Pinpoint the cell where the given text exists, returning its (x, y) midpoint coordinate. 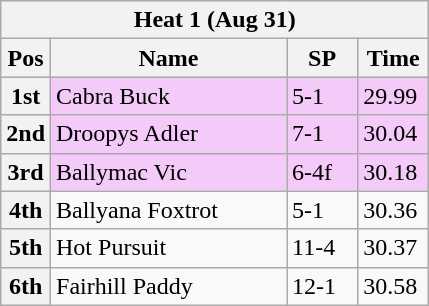
Time (394, 58)
Cabra Buck (169, 96)
12-1 (322, 286)
6-4f (322, 172)
Ballyana Foxtrot (169, 210)
7-1 (322, 134)
2nd (26, 134)
30.04 (394, 134)
Ballymac Vic (169, 172)
Hot Pursuit (169, 248)
6th (26, 286)
Name (169, 58)
4th (26, 210)
SP (322, 58)
30.58 (394, 286)
30.37 (394, 248)
30.18 (394, 172)
3rd (26, 172)
29.99 (394, 96)
Fairhill Paddy (169, 286)
5th (26, 248)
Droopys Adler (169, 134)
1st (26, 96)
Pos (26, 58)
Heat 1 (Aug 31) (215, 20)
30.36 (394, 210)
11-4 (322, 248)
